Pinpoint the cell where the given text exists, returning its [X, Y] midpoint coordinate. 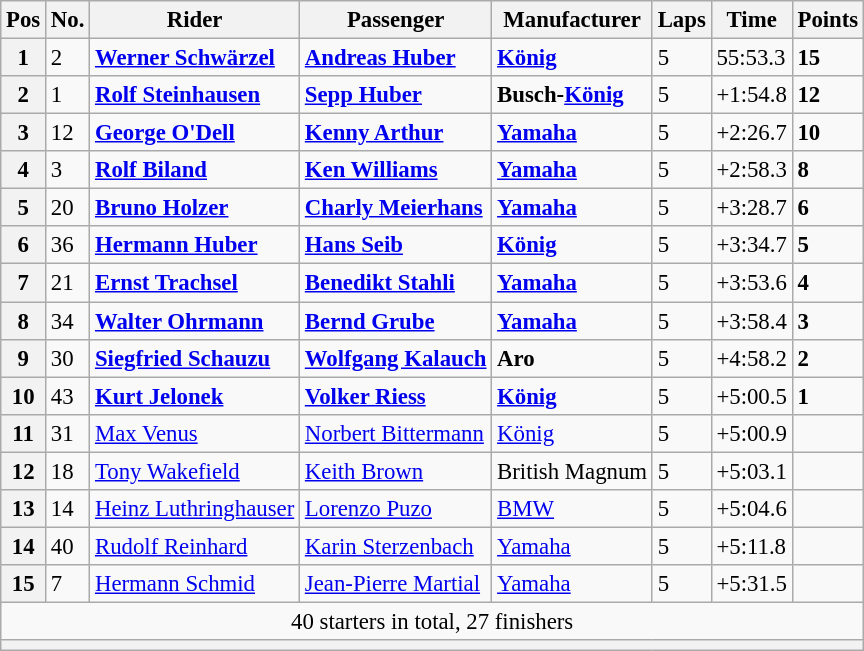
Andreas Huber [396, 58]
Sepp Huber [396, 95]
Passenger [396, 20]
Bernd Grube [396, 321]
Wolfgang Kalauch [396, 358]
+5:00.9 [752, 433]
+2:26.7 [752, 133]
+3:34.7 [752, 245]
Pos [24, 20]
Rudolf Reinhard [195, 546]
Bruno Holzer [195, 208]
Werner Schwärzel [195, 58]
Hermann Huber [195, 245]
+5:03.1 [752, 471]
11 [24, 433]
Heinz Luthringhauser [195, 509]
Lorenzo Puzo [396, 509]
+3:28.7 [752, 208]
30 [68, 358]
Jean-Pierre Martial [396, 584]
Time [752, 20]
Volker Riess [396, 396]
Laps [682, 20]
21 [68, 283]
+1:54.8 [752, 95]
George O'Dell [195, 133]
43 [68, 396]
+5:31.5 [752, 584]
Hermann Schmid [195, 584]
40 [68, 546]
+5:00.5 [752, 396]
Ken Williams [396, 170]
Rider [195, 20]
Rolf Biland [195, 170]
+5:04.6 [752, 509]
Ernst Trachsel [195, 283]
18 [68, 471]
Siegfried Schauzu [195, 358]
Hans Seib [396, 245]
Aro [572, 358]
+5:11.8 [752, 546]
9 [24, 358]
Tony Wakefield [195, 471]
13 [24, 509]
Walter Ohrmann [195, 321]
55:53.3 [752, 58]
Benedikt Stahli [396, 283]
Busch-König [572, 95]
Max Venus [195, 433]
Kurt Jelonek [195, 396]
Karin Sterzenbach [396, 546]
Rolf Steinhausen [195, 95]
31 [68, 433]
+3:53.6 [752, 283]
Manufacturer [572, 20]
Keith Brown [396, 471]
Kenny Arthur [396, 133]
36 [68, 245]
+3:58.4 [752, 321]
Norbert Bittermann [396, 433]
40 starters in total, 27 finishers [432, 621]
No. [68, 20]
British Magnum [572, 471]
20 [68, 208]
+2:58.3 [752, 170]
Points [828, 20]
BMW [572, 509]
+4:58.2 [752, 358]
Charly Meierhans [396, 208]
34 [68, 321]
